Provide the [X, Y] coordinate of the cell's center where the given text is located.  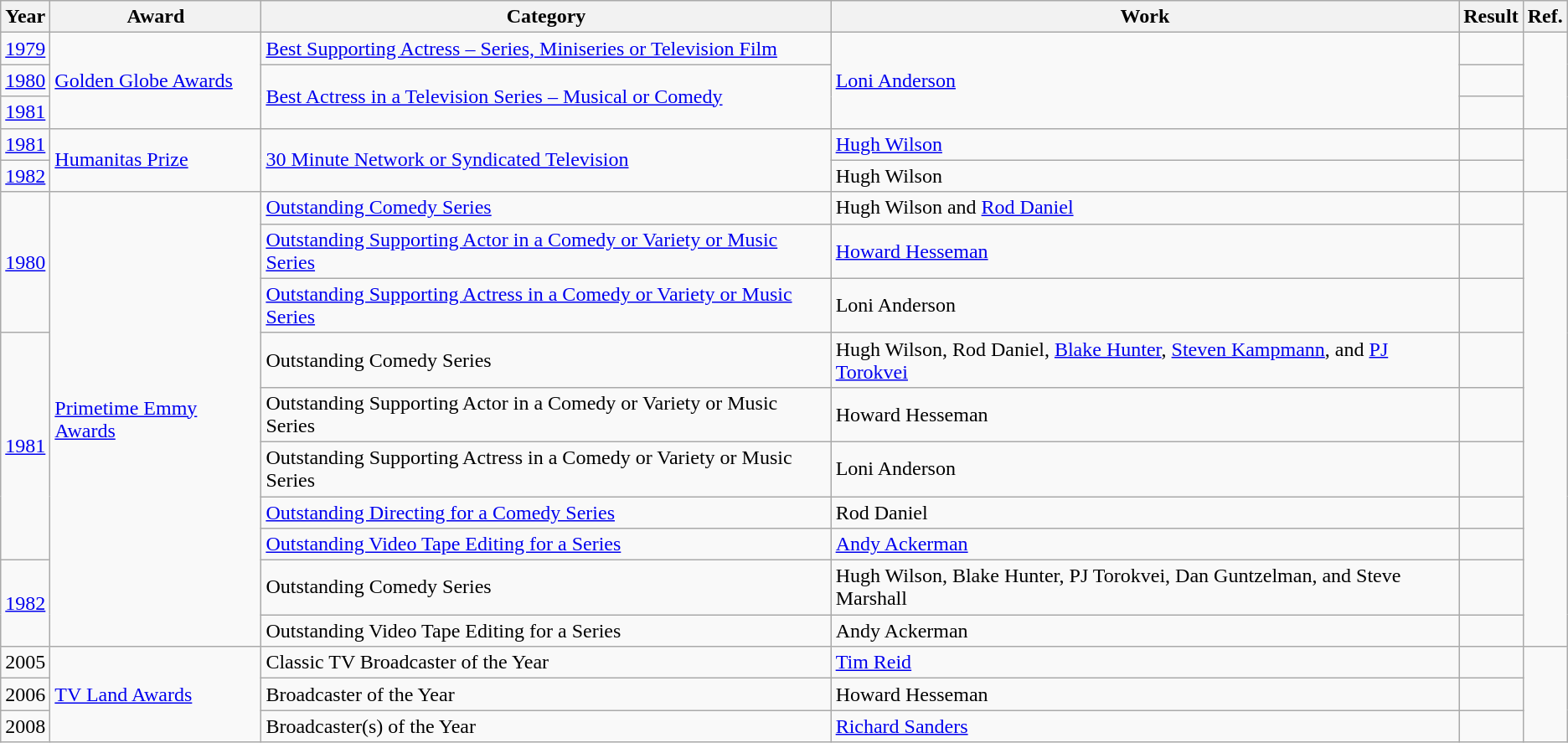
Best Actress in a Television Series – Musical or Comedy [546, 96]
Category [546, 17]
Ref. [1545, 17]
Tim Reid [1145, 663]
Classic TV Broadcaster of the Year [546, 663]
TV Land Awards [156, 694]
Primetime Emmy Awards [156, 419]
2006 [25, 694]
2005 [25, 663]
30 Minute Network or Syndicated Television [546, 160]
Year [25, 17]
Golden Globe Awards [156, 80]
Rod Daniel [1145, 512]
Broadcaster(s) of the Year [546, 726]
Broadcaster of the Year [546, 694]
Humanitas Prize [156, 160]
Award [156, 17]
Work [1145, 17]
Richard Sanders [1145, 726]
Outstanding Directing for a Comedy Series [546, 512]
Result [1491, 17]
2008 [25, 726]
Hugh Wilson and Rod Daniel [1145, 208]
1979 [25, 49]
Hugh Wilson, Blake Hunter, PJ Torokvei, Dan Guntzelman, and Steve Marshall [1145, 588]
Best Supporting Actress – Series, Miniseries or Television Film [546, 49]
Hugh Wilson, Rod Daniel, Blake Hunter, Steven Kampmann, and PJ Torokvei [1145, 360]
